For the text-containing cell, return its midpoint in [X, Y] coordinate format. 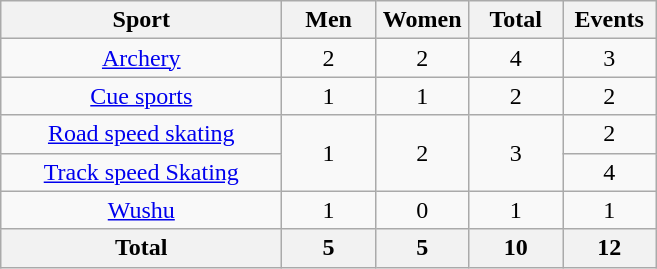
Men [329, 20]
0 [422, 210]
10 [516, 248]
Sport [142, 20]
Wushu [142, 210]
Track speed Skating [142, 172]
Events [609, 20]
Road speed skating [142, 134]
Cue sports [142, 96]
12 [609, 248]
Women [422, 20]
Archery [142, 58]
